Search for the cell housing the specified text and yield its [X, Y] center coordinate. 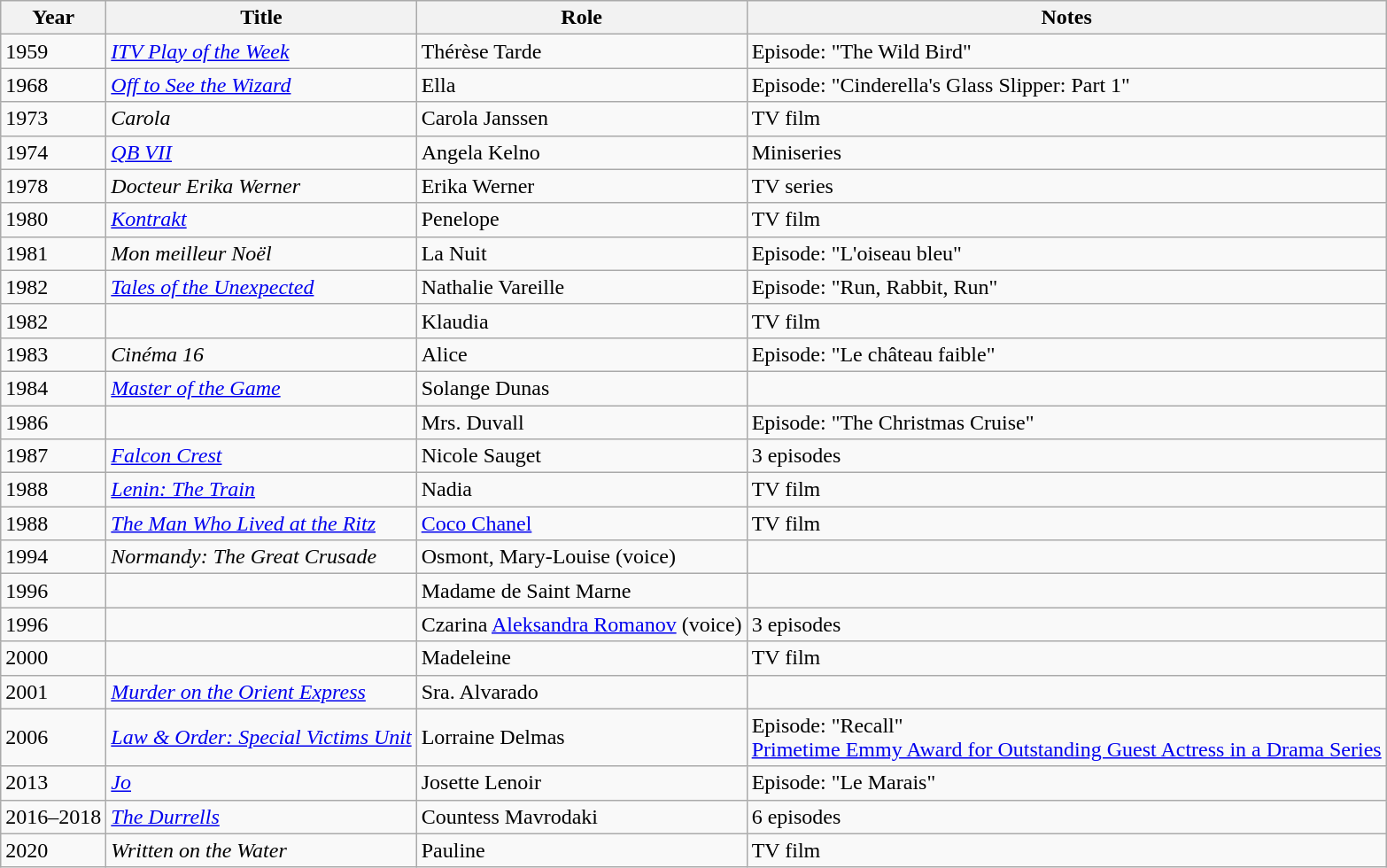
Carola Janssen [581, 119]
Madeleine [581, 658]
Coco Chanel [581, 523]
Docteur Erika Werner [261, 186]
1974 [53, 152]
Carola [261, 119]
1984 [53, 388]
Madame de Saint Marne [581, 591]
Mrs. Duvall [581, 422]
Tales of the Unexpected [261, 287]
Nicole Sauget [581, 456]
TV series [1066, 186]
La Nuit [581, 253]
Episode: "Cinderella's Glass Slipper: Part 1" [1066, 85]
Lenin: The Train [261, 490]
Miniseries [1066, 152]
Erika Werner [581, 186]
Title [261, 18]
QB VII [261, 152]
Cinéma 16 [261, 354]
Alice [581, 354]
Episode: "Run, Rabbit, Run" [1066, 287]
2020 [53, 850]
Osmont, Mary-Louise (voice) [581, 557]
Czarina Aleksandra Romanov (voice) [581, 624]
Angela Kelno [581, 152]
1986 [53, 422]
ITV Play of the Week [261, 51]
Klaudia [581, 321]
Off to See the Wizard [261, 85]
2001 [53, 692]
The Man Who Lived at the Ritz [261, 523]
Josette Lenoir [581, 783]
2006 [53, 737]
Master of the Game [261, 388]
Lorraine Delmas [581, 737]
Thérèse Tarde [581, 51]
1968 [53, 85]
Normandy: The Great Crusade [261, 557]
Episode: "L'oiseau bleu" [1066, 253]
2000 [53, 658]
Episode: "The Wild Bird" [1066, 51]
Episode: "Le château faible" [1066, 354]
Sra. Alvarado [581, 692]
Solange Dunas [581, 388]
Jo [261, 783]
Countess Mavrodaki [581, 817]
1959 [53, 51]
Falcon Crest [261, 456]
Penelope [581, 220]
Episode: "Recall"Primetime Emmy Award for Outstanding Guest Actress in a Drama Series [1066, 737]
1987 [53, 456]
Nathalie Vareille [581, 287]
Murder on the Orient Express [261, 692]
Ella [581, 85]
2013 [53, 783]
Law & Order: Special Victims Unit [261, 737]
1994 [53, 557]
Mon meilleur Noël [261, 253]
Nadia [581, 490]
2016–2018 [53, 817]
Episode: "Le Marais" [1066, 783]
1973 [53, 119]
1983 [53, 354]
1980 [53, 220]
Kontrakt [261, 220]
1981 [53, 253]
6 episodes [1066, 817]
The Durrells [261, 817]
Notes [1066, 18]
Written on the Water [261, 850]
1978 [53, 186]
Role [581, 18]
Pauline [581, 850]
Episode: "The Christmas Cruise" [1066, 422]
Year [53, 18]
